Capture the cell that displays the provided text and extract its [x, y] central coordinate. 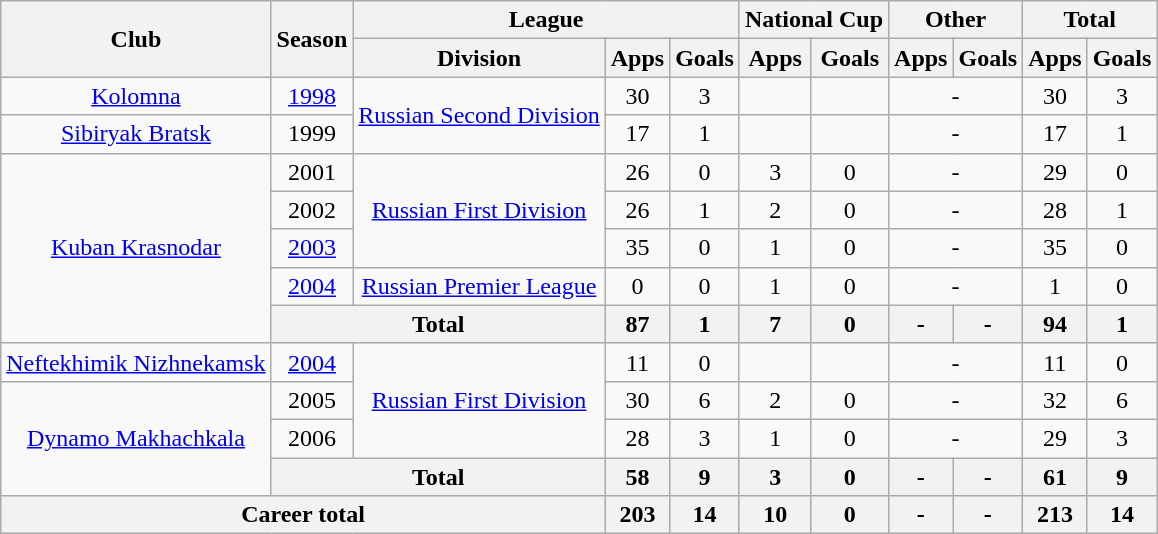
Kuban Krasnodar [136, 248]
213 [1055, 515]
Club [136, 39]
2005 [312, 400]
Other [956, 20]
2002 [312, 210]
Division [479, 58]
32 [1055, 400]
87 [637, 324]
League [546, 20]
Russian Premier League [479, 286]
Career total [303, 515]
Russian Second Division [479, 115]
94 [1055, 324]
Sibiryak Bratsk [136, 134]
61 [1055, 477]
2006 [312, 438]
National Cup [814, 20]
2003 [312, 248]
Neftekhimik Nizhnekamsk [136, 362]
7 [775, 324]
Season [312, 39]
203 [637, 515]
1998 [312, 96]
58 [637, 477]
1999 [312, 134]
10 [775, 515]
Kolomna [136, 96]
Dynamo Makhachkala [136, 438]
2001 [312, 172]
